Return (X, Y) of the center of cell containing provided text 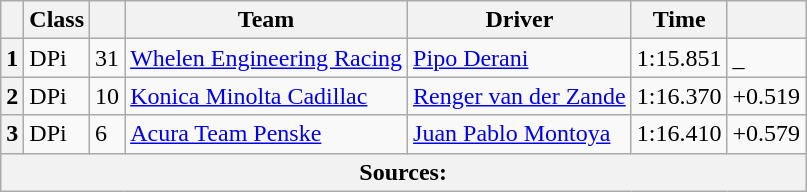
Pipo Derani (520, 58)
31 (108, 58)
_ (766, 58)
10 (108, 96)
Team (266, 20)
1:16.370 (679, 96)
3 (12, 134)
1:16.410 (679, 134)
Driver (520, 20)
6 (108, 134)
Juan Pablo Montoya (520, 134)
+0.579 (766, 134)
Whelen Engineering Racing (266, 58)
Sources: (404, 172)
1:15.851 (679, 58)
2 (12, 96)
Time (679, 20)
Class (57, 20)
Renger van der Zande (520, 96)
Konica Minolta Cadillac (266, 96)
Acura Team Penske (266, 134)
1 (12, 58)
+0.519 (766, 96)
